Identify which cell holds the provided text, then report its (X, Y) central coordinate. 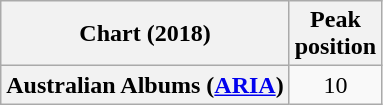
Australian Albums (ARIA) (145, 85)
Chart (2018) (145, 34)
Peak position (335, 34)
10 (335, 85)
